Search for the cell housing the specified text and yield its [X, Y] center coordinate. 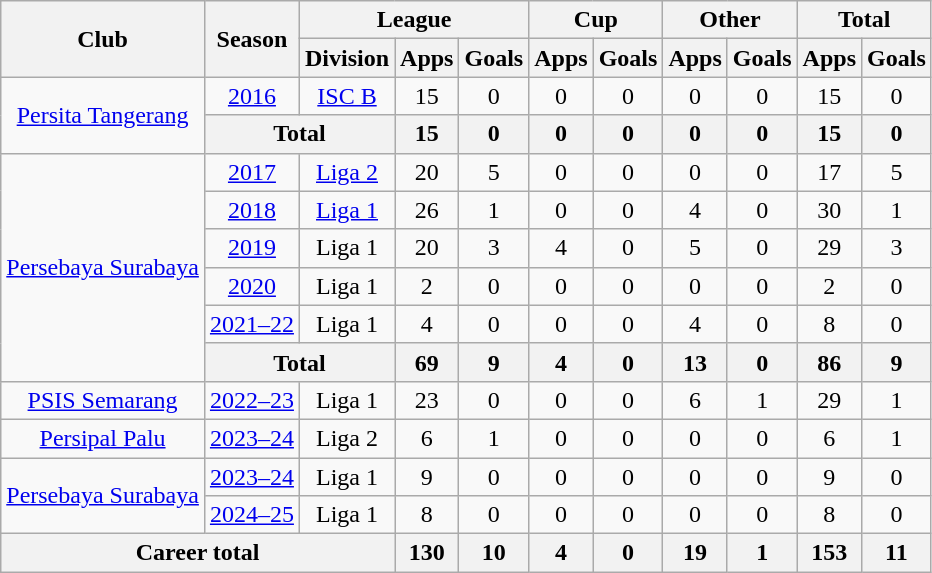
Career total [198, 553]
PSIS Semarang [103, 400]
Division [346, 58]
10 [494, 553]
Cup [596, 20]
17 [829, 172]
2017 [252, 172]
2016 [252, 96]
13 [695, 362]
69 [427, 362]
153 [829, 553]
130 [427, 553]
Club [103, 39]
Persita Tangerang [103, 115]
2022–23 [252, 400]
2020 [252, 286]
23 [427, 400]
30 [829, 210]
19 [695, 553]
2024–25 [252, 515]
ISC B [346, 96]
Persipal Palu [103, 438]
Other [730, 20]
86 [829, 362]
26 [427, 210]
2018 [252, 210]
2019 [252, 248]
2021–22 [252, 324]
League [414, 20]
11 [897, 553]
Season [252, 39]
